Find where the given text appears and provide that cell's center as (x, y) coordinate. 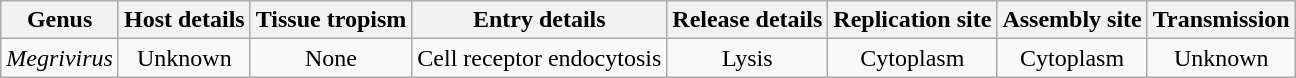
Lysis (748, 58)
Release details (748, 20)
Megrivirus (60, 58)
Transmission (1221, 20)
Host details (184, 20)
Assembly site (1072, 20)
Entry details (540, 20)
Tissue tropism (331, 20)
Genus (60, 20)
None (331, 58)
Replication site (912, 20)
Cell receptor endocytosis (540, 58)
